Provide the (X, Y) coordinate of the cell's center where the given text is located.  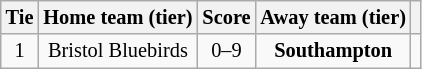
Tie (20, 17)
Score (226, 17)
Bristol Bluebirds (118, 51)
Southampton (332, 51)
1 (20, 51)
Away team (tier) (332, 17)
0–9 (226, 51)
Home team (tier) (118, 17)
